Return [x, y] of the center of cell containing provided text 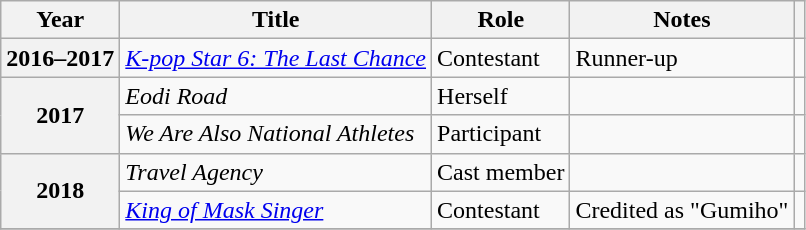
Title [276, 20]
K-pop Star 6: The Last Chance [276, 58]
Herself [501, 96]
Credited as "Gumiho" [682, 210]
Notes [682, 20]
Role [501, 20]
Travel Agency [276, 172]
Year [60, 20]
2016–2017 [60, 58]
Eodi Road [276, 96]
King of Mask Singer [276, 210]
We Are Also National Athletes [276, 134]
Participant [501, 134]
2018 [60, 191]
Runner-up [682, 58]
2017 [60, 115]
Cast member [501, 172]
